Detect which cell encompasses the target text, then output its [x, y] center coordinate. 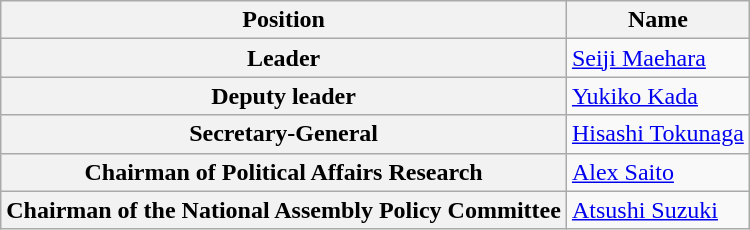
Position [284, 20]
Hisashi Tokunaga [658, 134]
Chairman of the National Assembly Policy Committee [284, 210]
Alex Saito [658, 172]
Secretary-General [284, 134]
Seiji Maehara [658, 58]
Name [658, 20]
Yukiko Kada [658, 96]
Chairman of Political Affairs Research [284, 172]
Deputy leader [284, 96]
Leader [284, 58]
Atsushi Suzuki [658, 210]
